Provide the [X, Y] coordinate of the cell's center where the given text is located.  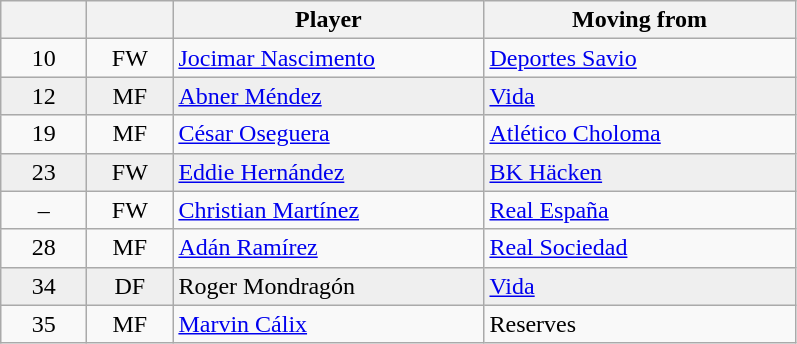
Player [328, 20]
César Oseguera [328, 134]
19 [44, 134]
Eddie Hernández [328, 172]
Marvin Cálix [328, 324]
– [44, 210]
Real España [640, 210]
23 [44, 172]
Adán Ramírez [328, 248]
Roger Mondragón [328, 286]
BK Häcken [640, 172]
Atlético Choloma [640, 134]
Moving from [640, 20]
10 [44, 58]
28 [44, 248]
DF [130, 286]
Jocimar Nascimento [328, 58]
Christian Martínez [328, 210]
12 [44, 96]
Deportes Savio [640, 58]
Reserves [640, 324]
Abner Méndez [328, 96]
Real Sociedad [640, 248]
35 [44, 324]
34 [44, 286]
